Return the (x, y) coordinate for the center point of the cell that contains the specified text.  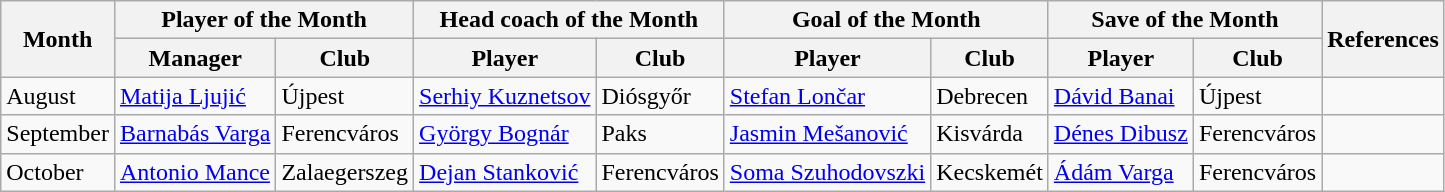
Month (58, 39)
György Bognár (505, 134)
Dávid Banai (1120, 96)
October (58, 172)
Goal of the Month (886, 20)
Manager (194, 58)
September (58, 134)
Stefan Lončar (827, 96)
Barnabás Varga (194, 134)
Ádám Varga (1120, 172)
Kisvárda (990, 134)
Player of the Month (264, 20)
References (1384, 39)
August (58, 96)
Save of the Month (1184, 20)
Zalaegerszeg (345, 172)
Head coach of the Month (570, 20)
Antonio Mance (194, 172)
Kecskemét (990, 172)
Dénes Dibusz (1120, 134)
Serhiy Kuznetsov (505, 96)
Jasmin Mešanović (827, 134)
Matija Ljujić (194, 96)
Paks (660, 134)
Soma Szuhodovszki (827, 172)
Debrecen (990, 96)
Diósgyőr (660, 96)
Dejan Stanković (505, 172)
